Return [X, Y] of the center of cell containing provided text 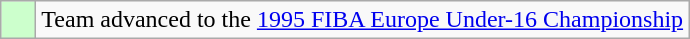
Team advanced to the 1995 FIBA Europe Under-16 Championship [362, 20]
